Search for the cell housing the specified text and yield its (X, Y) center coordinate. 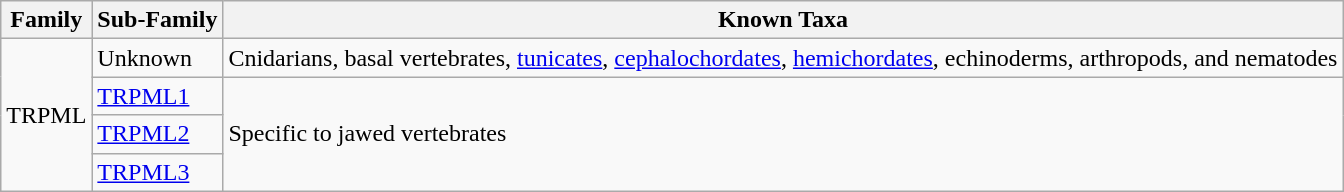
Family (46, 20)
TRPML3 (158, 172)
Cnidarians, basal vertebrates, tunicates, cephalochordates, hemichordates, echinoderms, arthropods, and nematodes (783, 58)
Known Taxa (783, 20)
TRPML1 (158, 96)
Unknown (158, 58)
TRPML2 (158, 134)
Sub-Family (158, 20)
TRPML (46, 115)
Specific to jawed vertebrates (783, 134)
